Pinpoint the cell where the given text exists, returning its (X, Y) midpoint coordinate. 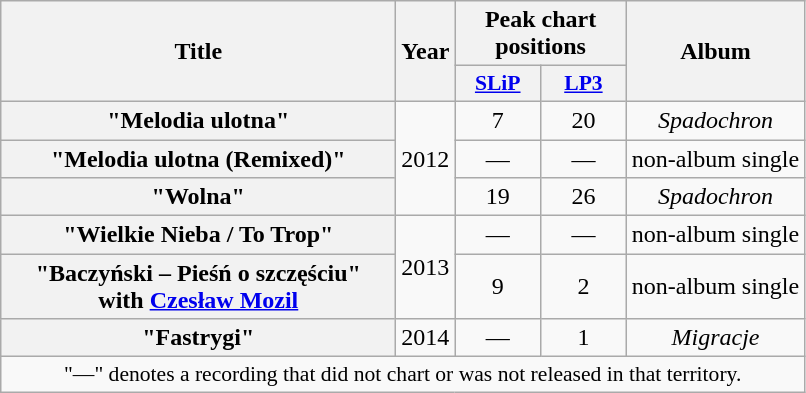
"Wolna" (198, 197)
Title (198, 52)
1 (584, 338)
7 (498, 120)
"Wielkie Nieba / To Trop" (198, 235)
LP3 (584, 84)
Album (715, 52)
2013 (426, 268)
"—" denotes a recording that did not chart or was not released in that territory. (403, 375)
Migracje (715, 338)
2 (584, 286)
2014 (426, 338)
9 (498, 286)
"Melodia ulotna" (198, 120)
19 (498, 197)
"Fastrygi" (198, 338)
"Baczyński – Pieśń o szczęściu"with Czesław Mozil (198, 286)
Year (426, 52)
2012 (426, 158)
26 (584, 197)
Peak chart positions (540, 34)
"Melodia ulotna (Remixed)" (198, 159)
SLiP (498, 84)
20 (584, 120)
